Determine the (x, y) coordinate at the center of the cell enclosing the given text.  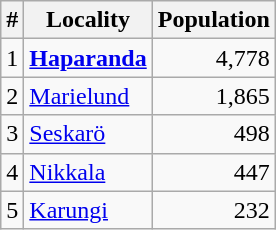
Nikkala (88, 172)
Marielund (88, 96)
1 (12, 58)
4,778 (214, 58)
# (12, 20)
4 (12, 172)
232 (214, 210)
2 (12, 96)
498 (214, 134)
Population (214, 20)
3 (12, 134)
5 (12, 210)
Locality (88, 20)
Karungi (88, 210)
1,865 (214, 96)
Haparanda (88, 58)
Seskarö (88, 134)
447 (214, 172)
